Pinpoint the cell where the given text exists, returning its [x, y] midpoint coordinate. 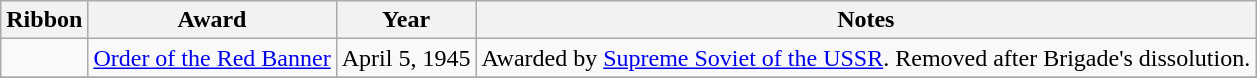
April 5, 1945 [406, 58]
Notes [866, 20]
Ribbon [44, 20]
Award [212, 20]
Year [406, 20]
Awarded by Supreme Soviet of the USSR. Removed after Brigade's dissolution. [866, 58]
Order of the Red Banner [212, 58]
